Provide the [X, Y] coordinate of the cell's center where the given text is located.  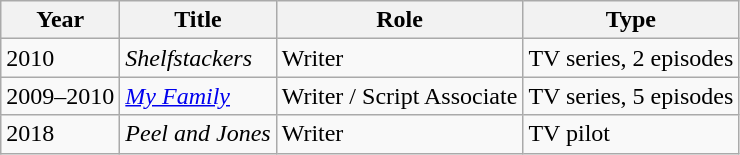
Year [60, 20]
Shelfstackers [198, 58]
Title [198, 20]
2009–2010 [60, 96]
2010 [60, 58]
TV series, 2 episodes [631, 58]
Peel and Jones [198, 134]
My Family [198, 96]
Role [400, 20]
TV pilot [631, 134]
2018 [60, 134]
TV series, 5 episodes [631, 96]
Writer / Script Associate [400, 96]
Type [631, 20]
